Pinpoint the cell where the given text exists, returning its (X, Y) midpoint coordinate. 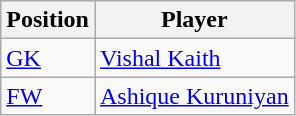
Vishal Kaith (194, 58)
Position (48, 20)
Ashique Kuruniyan (194, 96)
FW (48, 96)
Player (194, 20)
GK (48, 58)
